Output the [X, Y] coordinate of the center of the cell containing the given text.  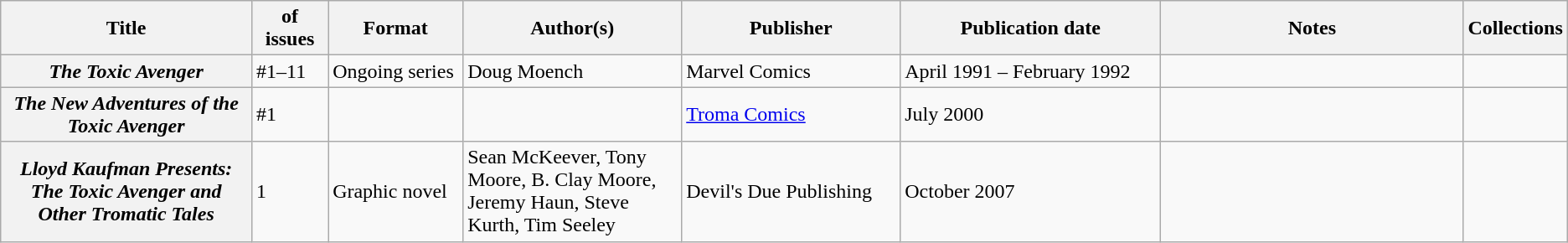
Lloyd Kaufman Presents: The Toxic Avenger and Other Tromatic Tales [126, 191]
#1–11 [290, 71]
#1 [290, 114]
April 1991 – February 1992 [1030, 71]
1 [290, 191]
Publisher [791, 28]
Ongoing series [395, 71]
The Toxic Avenger [126, 71]
Format [395, 28]
Author(s) [573, 28]
Devil's Due Publishing [791, 191]
of issues [290, 28]
Publication date [1030, 28]
Collections [1515, 28]
The New Adventures of the Toxic Avenger [126, 114]
July 2000 [1030, 114]
Graphic novel [395, 191]
Title [126, 28]
Notes [1312, 28]
Troma Comics [791, 114]
Sean McKeever, Tony Moore, B. Clay Moore, Jeremy Haun, Steve Kurth, Tim Seeley [573, 191]
Marvel Comics [791, 71]
Doug Moench [573, 71]
October 2007 [1030, 191]
